Search for the cell housing the specified text and yield its (x, y) center coordinate. 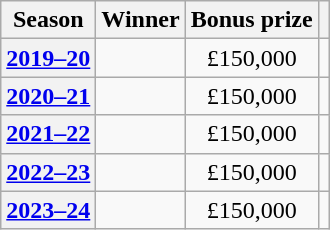
2021–22 (48, 134)
Season (48, 20)
2019–20 (48, 58)
2022–23 (48, 172)
2023–24 (48, 210)
2020–21 (48, 96)
Bonus prize (252, 20)
Winner (140, 20)
